Identify which cell holds the provided text, then report its (X, Y) central coordinate. 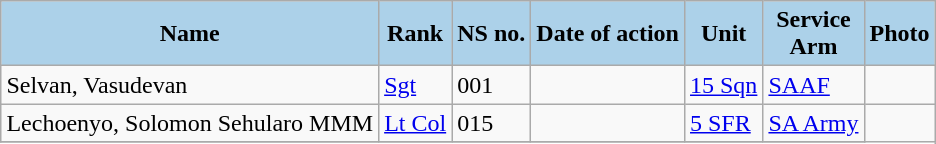
Sgt (416, 85)
001 (492, 85)
Rank (416, 34)
015 (492, 123)
ServiceArm (814, 34)
Selvan, Vasudevan (190, 85)
Lechoenyo, Solomon Sehularo MMM (190, 123)
Date of action (608, 34)
Lt Col (416, 123)
15 Sqn (723, 85)
Photo (900, 34)
SA Army (814, 123)
Name (190, 34)
SAAF (814, 85)
Unit (723, 34)
NS no. (492, 34)
5 SFR (723, 123)
